Capture the cell that displays the provided text and extract its (x, y) central coordinate. 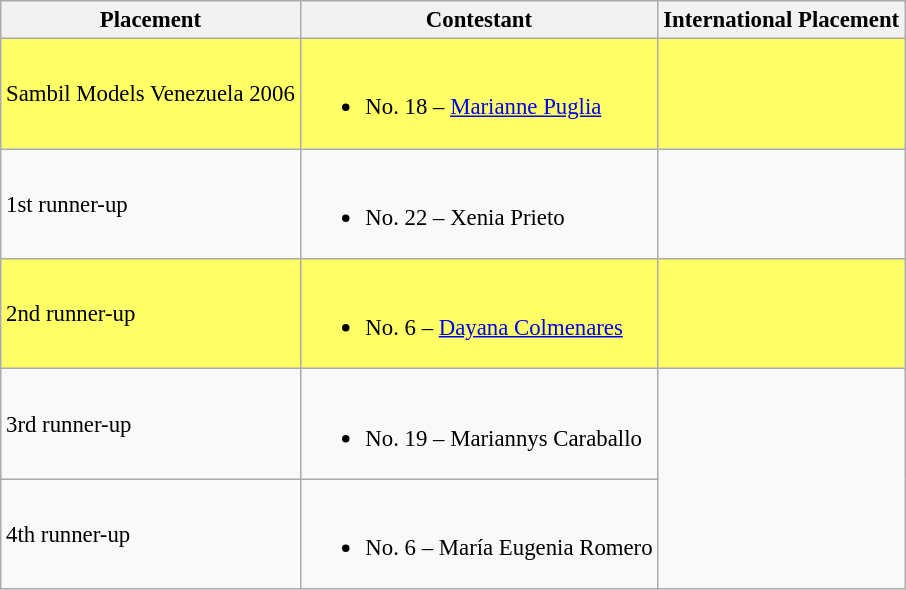
3rd runner-up (150, 424)
No. 22 – Xenia Prieto (479, 204)
Placement (150, 20)
4th runner-up (150, 534)
No. 18 – Marianne Puglia (479, 94)
No. 19 – Mariannys Caraballo (479, 424)
2nd runner-up (150, 314)
No. 6 – María Eugenia Romero (479, 534)
No. 6 – Dayana Colmenares (479, 314)
1st runner-up (150, 204)
Contestant (479, 20)
Sambil Models Venezuela 2006 (150, 94)
International Placement (782, 20)
